Locate the cell with the specified text and output its [X, Y] center coordinate. 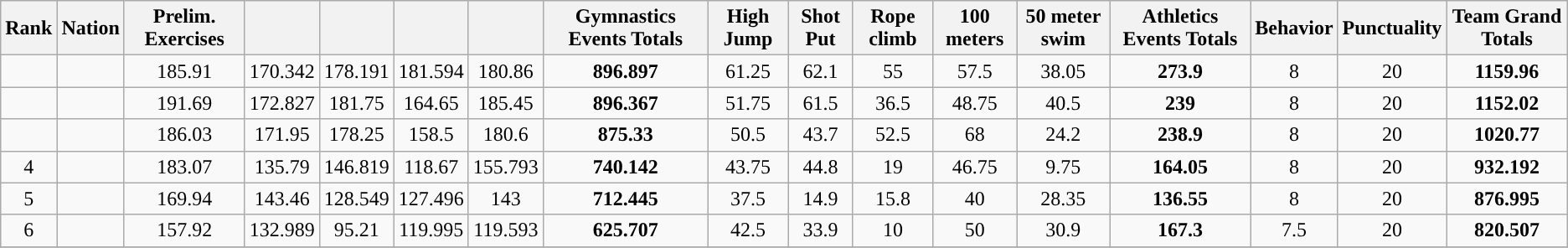
28.35 [1064, 199]
136.55 [1179, 199]
Athletics Events Totals [1179, 28]
143 [506, 199]
875.33 [625, 135]
43.7 [821, 135]
10 [893, 230]
164.05 [1179, 167]
119.593 [506, 230]
Shot Put [821, 28]
38.05 [1064, 71]
132.989 [281, 230]
185.45 [506, 103]
180.6 [506, 135]
164.65 [431, 103]
14.9 [821, 199]
157.92 [184, 230]
169.94 [184, 199]
Behavior [1294, 28]
24.2 [1064, 135]
932.192 [1507, 167]
135.79 [281, 167]
51.75 [748, 103]
High Jump [748, 28]
55 [893, 71]
185.91 [184, 71]
820.507 [1507, 230]
5 [28, 199]
9.75 [1064, 167]
171.95 [281, 135]
37.5 [748, 199]
Nation [90, 28]
50.5 [748, 135]
181.75 [357, 103]
Gymnastics Events Totals [625, 28]
50 [975, 230]
876.995 [1507, 199]
Rope climb [893, 28]
42.5 [748, 230]
52.5 [893, 135]
Rank [28, 28]
172.827 [281, 103]
183.07 [184, 167]
15.8 [893, 199]
4 [28, 167]
40.5 [1064, 103]
19 [893, 167]
1020.77 [1507, 135]
896.367 [625, 103]
33.9 [821, 230]
712.445 [625, 199]
95.21 [357, 230]
625.707 [625, 230]
127.496 [431, 199]
57.5 [975, 71]
191.69 [184, 103]
167.3 [1179, 230]
239 [1179, 103]
43.75 [748, 167]
181.594 [431, 71]
238.9 [1179, 135]
6 [28, 230]
170.342 [281, 71]
46.75 [975, 167]
62.1 [821, 71]
7.5 [1294, 230]
100 meters [975, 28]
36.5 [893, 103]
68 [975, 135]
896.897 [625, 71]
61.5 [821, 103]
118.67 [431, 167]
1152.02 [1507, 103]
143.46 [281, 199]
186.03 [184, 135]
178.191 [357, 71]
273.9 [1179, 71]
178.25 [357, 135]
740.142 [625, 167]
Prelim. Exercises [184, 28]
128.549 [357, 199]
50 meter swim [1064, 28]
Team Grand Totals [1507, 28]
119.995 [431, 230]
61.25 [748, 71]
30.9 [1064, 230]
155.793 [506, 167]
48.75 [975, 103]
40 [975, 199]
146.819 [357, 167]
158.5 [431, 135]
Punctuality [1392, 28]
1159.96 [1507, 71]
44.8 [821, 167]
180.86 [506, 71]
